Provide the [X, Y] coordinate of the cell's center where the given text is located.  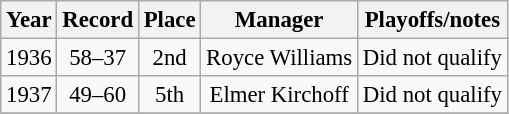
Elmer Kirchoff [280, 95]
Playoffs/notes [432, 20]
Royce Williams [280, 58]
1937 [29, 95]
Year [29, 20]
5th [169, 95]
2nd [169, 58]
49–60 [98, 95]
Place [169, 20]
1936 [29, 58]
Manager [280, 20]
58–37 [98, 58]
Record [98, 20]
